Identify which cell holds the provided text, then report its [X, Y] central coordinate. 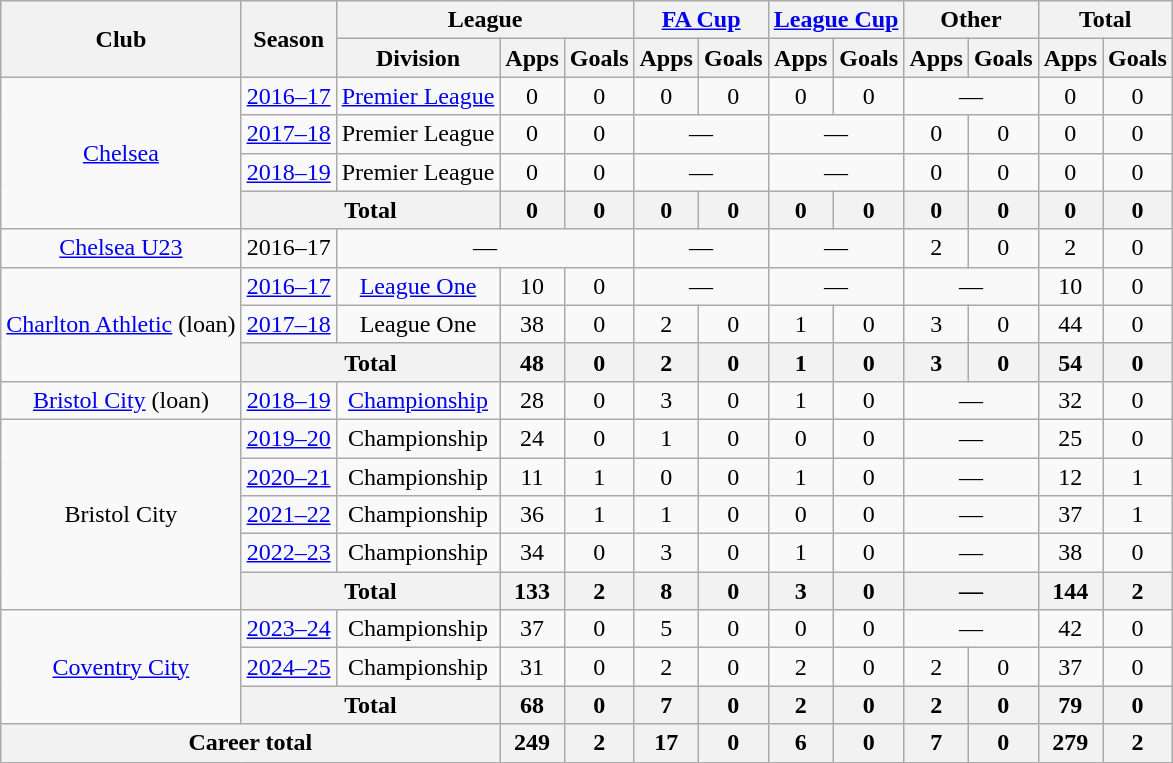
Chelsea [121, 153]
32 [1070, 400]
2019–20 [288, 438]
17 [666, 743]
133 [532, 591]
279 [1070, 743]
34 [532, 553]
Bristol City [121, 514]
249 [532, 743]
79 [1070, 705]
Division [418, 58]
48 [532, 362]
Season [288, 39]
League [485, 20]
Club [121, 39]
144 [1070, 591]
5 [666, 629]
2023–24 [288, 629]
Coventry City [121, 667]
11 [532, 477]
12 [1070, 477]
League Cup [836, 20]
2020–21 [288, 477]
Other [971, 20]
Charlton Athletic (loan) [121, 324]
2022–23 [288, 553]
8 [666, 591]
6 [800, 743]
FA Cup [701, 20]
Career total [250, 743]
31 [532, 667]
42 [1070, 629]
2024–25 [288, 667]
68 [532, 705]
2021–22 [288, 515]
Bristol City (loan) [121, 400]
54 [1070, 362]
24 [532, 438]
28 [532, 400]
44 [1070, 324]
Chelsea U23 [121, 248]
25 [1070, 438]
36 [532, 515]
